Find where the given text appears and provide that cell's center as (x, y) coordinate. 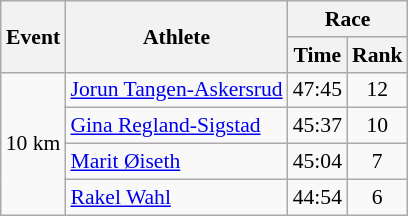
7 (378, 162)
Marit Øiseth (176, 162)
10 km (34, 143)
44:54 (318, 197)
45:37 (318, 126)
Rakel Wahl (176, 197)
6 (378, 197)
Time (318, 55)
Event (34, 36)
Gina Regland-Sigstad (176, 126)
47:45 (318, 90)
10 (378, 126)
45:04 (318, 162)
12 (378, 90)
Race (348, 19)
Jorun Tangen-Askersrud (176, 90)
Athlete (176, 36)
Rank (378, 55)
